Pinpoint the cell where the given text exists, returning its [X, Y] midpoint coordinate. 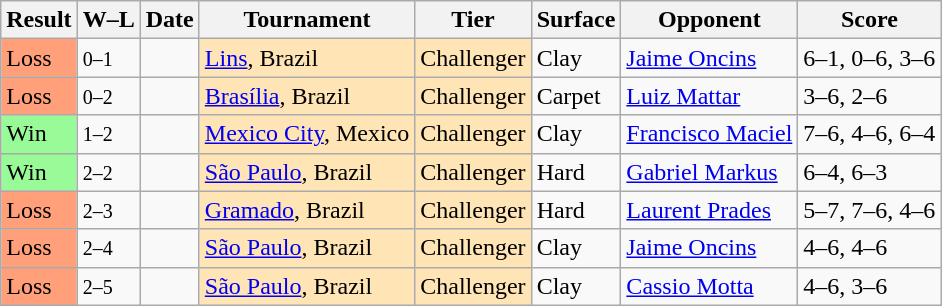
Tier [473, 20]
Francisco Maciel [710, 134]
4–6, 4–6 [870, 248]
Gabriel Markus [710, 172]
Lins, Brazil [306, 58]
Cassio Motta [710, 286]
6–1, 0–6, 3–6 [870, 58]
2–3 [108, 210]
W–L [108, 20]
3–6, 2–6 [870, 96]
2–2 [108, 172]
Result [39, 20]
Score [870, 20]
Carpet [576, 96]
Surface [576, 20]
Mexico City, Mexico [306, 134]
5–7, 7–6, 4–6 [870, 210]
0–2 [108, 96]
2–4 [108, 248]
4–6, 3–6 [870, 286]
Date [170, 20]
0–1 [108, 58]
2–5 [108, 286]
Laurent Prades [710, 210]
Tournament [306, 20]
7–6, 4–6, 6–4 [870, 134]
Luiz Mattar [710, 96]
Opponent [710, 20]
1–2 [108, 134]
Gramado, Brazil [306, 210]
Brasília, Brazil [306, 96]
6–4, 6–3 [870, 172]
